Extract the [X, Y] coordinate from the center of the cell holding the provided text.  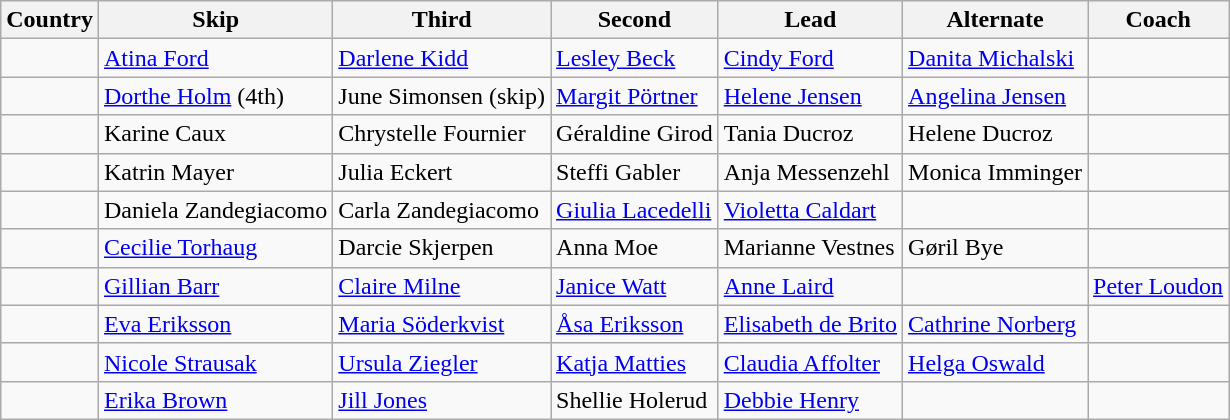
Peter Loudon [1158, 286]
Katja Matties [635, 362]
Alternate [996, 20]
Carla Zandegiacomo [442, 210]
Gillian Barr [215, 286]
Åsa Eriksson [635, 324]
Claire Milne [442, 286]
Darcie Skjerpen [442, 248]
Second [635, 20]
Cindy Ford [810, 58]
June Simonsen (skip) [442, 96]
Angelina Jensen [996, 96]
Anna Moe [635, 248]
Coach [1158, 20]
Margit Pörtner [635, 96]
Daniela Zandegiacomo [215, 210]
Géraldine Girod [635, 134]
Gøril Bye [996, 248]
Elisabeth de Brito [810, 324]
Dorthe Holm (4th) [215, 96]
Helene Jensen [810, 96]
Country [50, 20]
Darlene Kidd [442, 58]
Shellie Holerud [635, 400]
Maria Söderkvist [442, 324]
Janice Watt [635, 286]
Chrystelle Fournier [442, 134]
Cathrine Norberg [996, 324]
Monica Imminger [996, 172]
Nicole Strausak [215, 362]
Erika Brown [215, 400]
Ursula Ziegler [442, 362]
Julia Eckert [442, 172]
Helene Ducroz [996, 134]
Skip [215, 20]
Steffi Gabler [635, 172]
Lesley Beck [635, 58]
Giulia Lacedelli [635, 210]
Danita Michalski [996, 58]
Claudia Affolter [810, 362]
Karine Caux [215, 134]
Debbie Henry [810, 400]
Marianne Vestnes [810, 248]
Lead [810, 20]
Jill Jones [442, 400]
Violetta Caldart [810, 210]
Atina Ford [215, 58]
Anja Messenzehl [810, 172]
Helga Oswald [996, 362]
Cecilie Torhaug [215, 248]
Third [442, 20]
Anne Laird [810, 286]
Eva Eriksson [215, 324]
Katrin Mayer [215, 172]
Tania Ducroz [810, 134]
